Pinpoint the cell where the given text exists, returning its [X, Y] midpoint coordinate. 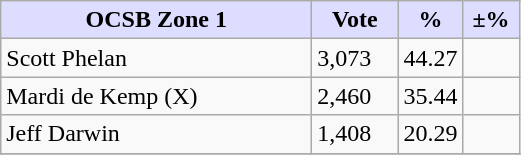
Scott Phelan [156, 58]
OCSB Zone 1 [156, 20]
44.27 [430, 58]
±% [491, 20]
Jeff Darwin [156, 134]
Vote [355, 20]
Mardi de Kemp (X) [156, 96]
35.44 [430, 96]
3,073 [355, 58]
20.29 [430, 134]
1,408 [355, 134]
% [430, 20]
2,460 [355, 96]
